Pinpoint the cell where the given text exists, returning its (X, Y) midpoint coordinate. 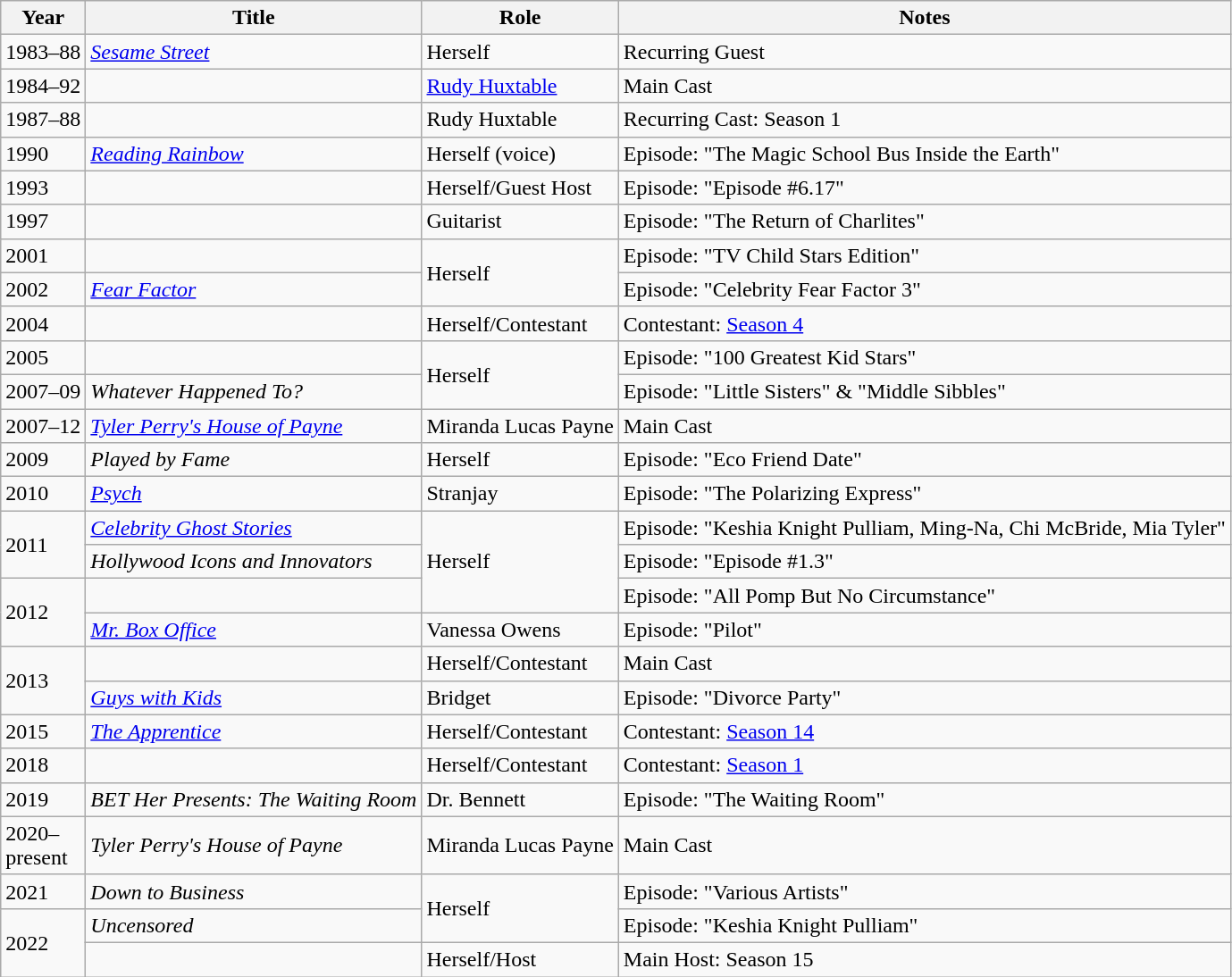
Uncensored (254, 925)
1987–88 (43, 120)
2004 (43, 323)
Episode: "Various Artists" (924, 891)
2005 (43, 357)
Contestant: Season 1 (924, 765)
Stranjay (520, 494)
Episode: "All Pomp But No Circumstance" (924, 596)
Guys with Kids (254, 697)
Fear Factor (254, 289)
Psych (254, 494)
Recurring Cast: Season 1 (924, 120)
Guitarist (520, 221)
Episode: "Pilot" (924, 630)
1990 (43, 154)
2019 (43, 799)
Title (254, 18)
Episode: "Episode #1.3" (924, 562)
Role (520, 18)
Episode: "Keshia Knight Pulliam, Ming-Na, Chi McBride, Mia Tyler" (924, 528)
Vanessa Owens (520, 630)
2012 (43, 613)
Herself/Host (520, 959)
Sesame Street (254, 52)
Dr. Bennett (520, 799)
Episode: "Episode #6.17" (924, 188)
BET Her Presents: The Waiting Room (254, 799)
Hollywood Icons and Innovators (254, 562)
2007–12 (43, 426)
Episode: "Celebrity Fear Factor 3" (924, 289)
Main Host: Season 15 (924, 959)
Played by Fame (254, 460)
2013 (43, 681)
Notes (924, 18)
1993 (43, 188)
Episode: "The Return of Charlites" (924, 221)
Episode: "Eco Friend Date" (924, 460)
Episode: "The Magic School Bus Inside the Earth" (924, 154)
2009 (43, 460)
Episode: "The Waiting Room" (924, 799)
Episode: "Keshia Knight Pulliam" (924, 925)
Herself/Guest Host (520, 188)
Contestant: Season 14 (924, 731)
Episode: "100 Greatest Kid Stars" (924, 357)
Down to Business (254, 891)
The Apprentice (254, 731)
Episode: "Little Sisters" & "Middle Sibbles" (924, 391)
2002 (43, 289)
Bridget (520, 697)
Celebrity Ghost Stories (254, 528)
Recurring Guest (924, 52)
2007–09 (43, 391)
Reading Rainbow (254, 154)
2021 (43, 891)
2020–present (43, 845)
2011 (43, 545)
Contestant: Season 4 (924, 323)
Whatever Happened To? (254, 391)
Year (43, 18)
1984–92 (43, 86)
Episode: "TV Child Stars Edition" (924, 255)
Herself (voice) (520, 154)
2010 (43, 494)
Mr. Box Office (254, 630)
Episode: "The Polarizing Express" (924, 494)
1983–88 (43, 52)
Episode: "Divorce Party" (924, 697)
2018 (43, 765)
2015 (43, 731)
2022 (43, 942)
2001 (43, 255)
1997 (43, 221)
